Pinpoint the cell where the given text exists, returning its [X, Y] midpoint coordinate. 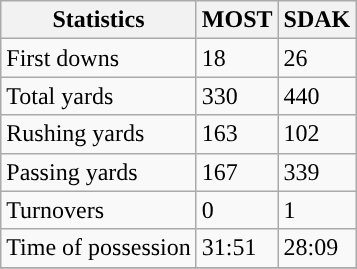
Passing yards [99, 172]
28:09 [317, 248]
MOST [237, 20]
First downs [99, 58]
440 [317, 96]
1 [317, 210]
0 [237, 210]
31:51 [237, 248]
Total yards [99, 96]
163 [237, 134]
330 [237, 96]
SDAK [317, 20]
Time of possession [99, 248]
Turnovers [99, 210]
167 [237, 172]
339 [317, 172]
Statistics [99, 20]
26 [317, 58]
18 [237, 58]
Rushing yards [99, 134]
102 [317, 134]
